From the cell containing the given text, extract its center point as [X, Y] coordinate. 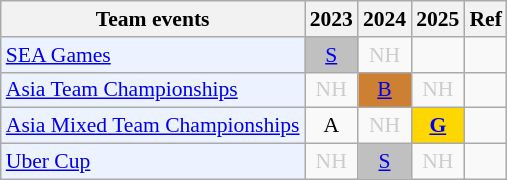
2025 [438, 19]
A [332, 126]
2023 [332, 19]
B [384, 90]
G [438, 126]
Ref [485, 19]
Asia Mixed Team Championships [153, 126]
Asia Team Championships [153, 90]
Uber Cup [153, 162]
Team events [153, 19]
2024 [384, 19]
SEA Games [153, 55]
